Locate the cell with the specified text and output its (X, Y) center coordinate. 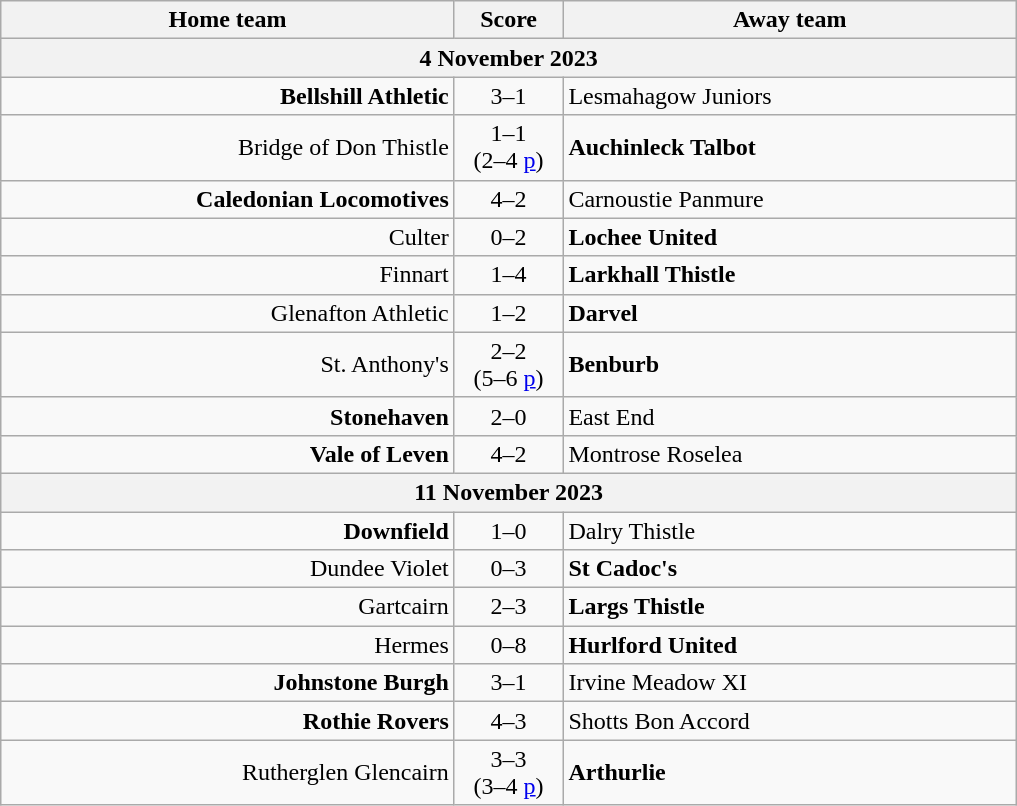
Away team (790, 20)
2–2(5–6 p) (508, 364)
Darvel (790, 313)
Auchinleck Talbot (790, 148)
Gartcairn (228, 607)
0–8 (508, 645)
2–0 (508, 416)
Bridge of Don Thistle (228, 148)
Rutherglen Glencairn (228, 772)
Culter (228, 237)
Montrose Roselea (790, 454)
St. Anthony's (228, 364)
Lesmahagow Juniors (790, 96)
3–3(3–4 p) (508, 772)
Rothie Rovers (228, 721)
1–4 (508, 275)
2–3 (508, 607)
Arthurlie (790, 772)
Glenafton Athletic (228, 313)
Vale of Leven (228, 454)
Home team (228, 20)
Bellshill Athletic (228, 96)
St Cadoc's (790, 569)
11 November 2023 (509, 492)
4 November 2023 (509, 58)
Finnart (228, 275)
Hurlford United (790, 645)
1–1(2–4 p) (508, 148)
0–3 (508, 569)
Caledonian Locomotives (228, 199)
Stonehaven (228, 416)
1–2 (508, 313)
0–2 (508, 237)
Irvine Meadow XI (790, 683)
Dundee Violet (228, 569)
4–3 (508, 721)
Hermes (228, 645)
Larkhall Thistle (790, 275)
Lochee United (790, 237)
Carnoustie Panmure (790, 199)
1–0 (508, 531)
Shotts Bon Accord (790, 721)
Largs Thistle (790, 607)
Dalry Thistle (790, 531)
Downfield (228, 531)
Benburb (790, 364)
Score (508, 20)
East End (790, 416)
Johnstone Burgh (228, 683)
